Determine the [x, y] coordinate at the center of the cell enclosing the given text.  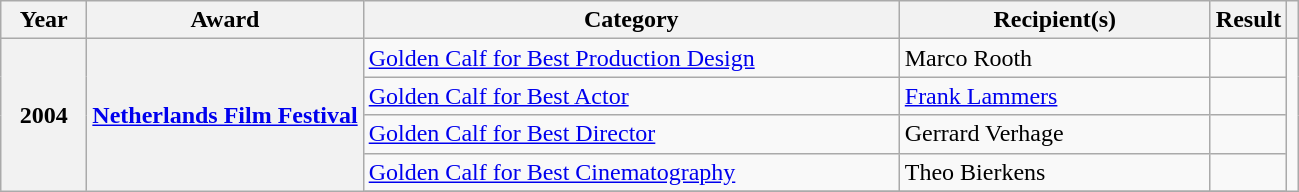
Category [631, 20]
Year [44, 20]
Golden Calf for Best Cinematography [631, 172]
Award [225, 20]
Golden Calf for Best Production Design [631, 58]
Marco Rooth [1054, 58]
Frank Lammers [1054, 96]
Netherlands Film Festival [225, 115]
Golden Calf for Best Actor [631, 96]
Recipient(s) [1054, 20]
Result [1248, 20]
Theo Bierkens [1054, 172]
Gerrard Verhage [1054, 134]
2004 [44, 115]
Golden Calf for Best Director [631, 134]
